Return the (x, y) coordinate for the center point of the cell that contains the specified text.  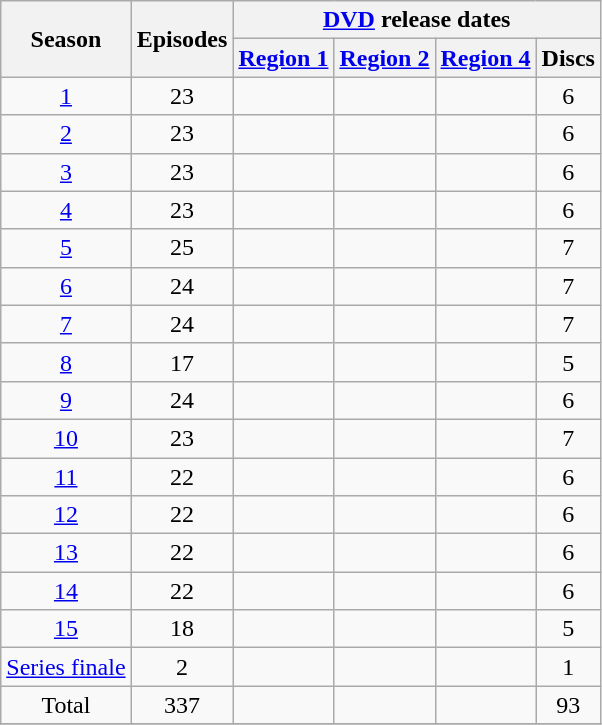
Total (66, 705)
11 (66, 477)
10 (66, 438)
8 (66, 362)
DVD release dates (417, 20)
9 (66, 400)
Series finale (66, 667)
Episodes (182, 39)
337 (182, 705)
13 (66, 553)
3 (66, 172)
15 (66, 629)
Region 1 (284, 58)
4 (66, 210)
Discs (568, 58)
Region 2 (384, 58)
Season (66, 39)
18 (182, 629)
17 (182, 362)
12 (66, 515)
93 (568, 705)
14 (66, 591)
Region 4 (486, 58)
25 (182, 248)
